Pinpoint the cell where the given text exists, returning its (x, y) midpoint coordinate. 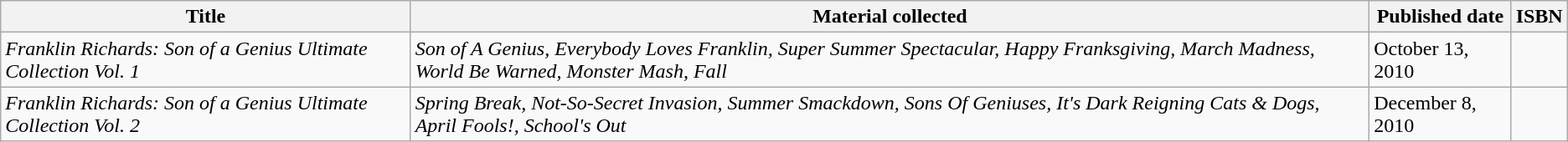
October 13, 2010 (1441, 60)
Son of A Genius, Everybody Loves Franklin, Super Summer Spectacular, Happy Franksgiving, March Madness, World Be Warned, Monster Mash, Fall (890, 60)
Published date (1441, 17)
December 8, 2010 (1441, 114)
ISBN (1540, 17)
Material collected (890, 17)
Title (206, 17)
Franklin Richards: Son of a Genius Ultimate Collection Vol. 1 (206, 60)
Spring Break, Not-So-Secret Invasion, Summer Smackdown, Sons Of Geniuses, It's Dark Reigning Cats & Dogs, April Fools!, School's Out (890, 114)
Franklin Richards: Son of a Genius Ultimate Collection Vol. 2 (206, 114)
